Return (X, Y) of the center of cell containing provided text 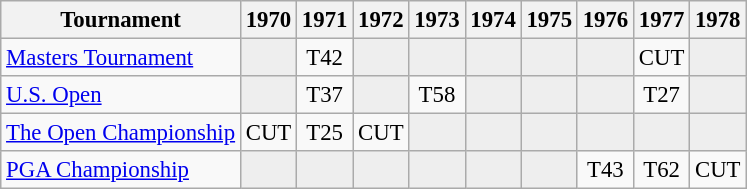
The Open Championship (121, 133)
T42 (325, 58)
T27 (661, 95)
1972 (381, 20)
1973 (437, 20)
T58 (437, 95)
T62 (661, 170)
1970 (268, 20)
T43 (605, 170)
PGA Championship (121, 170)
1977 (661, 20)
T37 (325, 95)
U.S. Open (121, 95)
1975 (549, 20)
1976 (605, 20)
1971 (325, 20)
Tournament (121, 20)
1978 (718, 20)
1974 (493, 20)
Masters Tournament (121, 58)
T25 (325, 133)
